Detect which cell encompasses the target text, then output its (x, y) center coordinate. 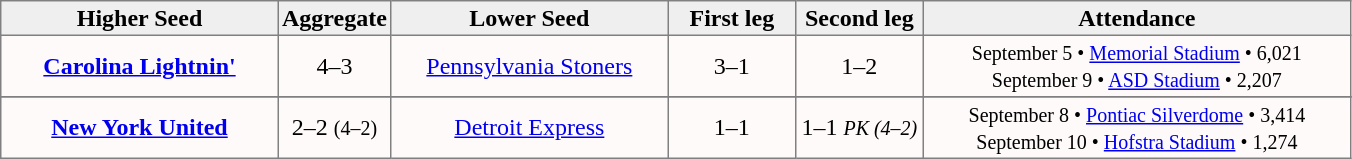
2–2 (4–2) (334, 128)
Second leg (860, 18)
1–1 (732, 128)
First leg (732, 18)
September 5 • Memorial Stadium • 6,021September 9 • ASD Stadium • 2,207 (1137, 66)
September 8 • Pontiac Silverdome • 3,414September 10 • Hofstra Stadium • 1,274 (1137, 128)
1–1 PK (4–2) (860, 128)
Pennsylvania Stoners (530, 66)
Aggregate (334, 18)
4–3 (334, 66)
Detroit Express (530, 128)
Lower Seed (530, 18)
3–1 (732, 66)
1–2 (860, 66)
Higher Seed (140, 18)
New York United (140, 128)
Carolina Lightnin' (140, 66)
Attendance (1137, 18)
